Scan for the cell matching the given text and deliver its [x, y] coordinate at center. 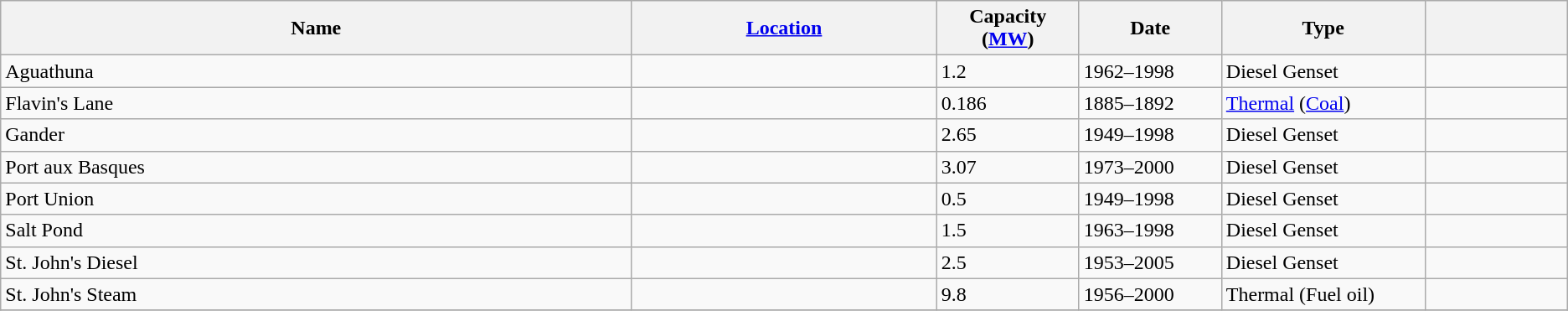
Flavin's Lane [317, 103]
1963–1998 [1150, 231]
0.186 [1008, 103]
Gander [317, 135]
1956–2000 [1150, 294]
Type [1323, 29]
2.65 [1008, 135]
9.8 [1008, 294]
1.2 [1008, 71]
Thermal (Coal) [1323, 103]
Port aux Basques [317, 167]
Name [317, 29]
1885–1892 [1150, 103]
Date [1150, 29]
St. John's Steam [317, 294]
Port Union [317, 199]
1953–2005 [1150, 262]
2.5 [1008, 262]
3.07 [1008, 167]
Capacity (MW) [1008, 29]
Location [784, 29]
1973–2000 [1150, 167]
Thermal (Fuel oil) [1323, 294]
Salt Pond [317, 231]
1.5 [1008, 231]
0.5 [1008, 199]
Aguathuna [317, 71]
1962–1998 [1150, 71]
St. John's Diesel [317, 262]
